Scan for the cell matching the given text and deliver its (X, Y) coordinate at center. 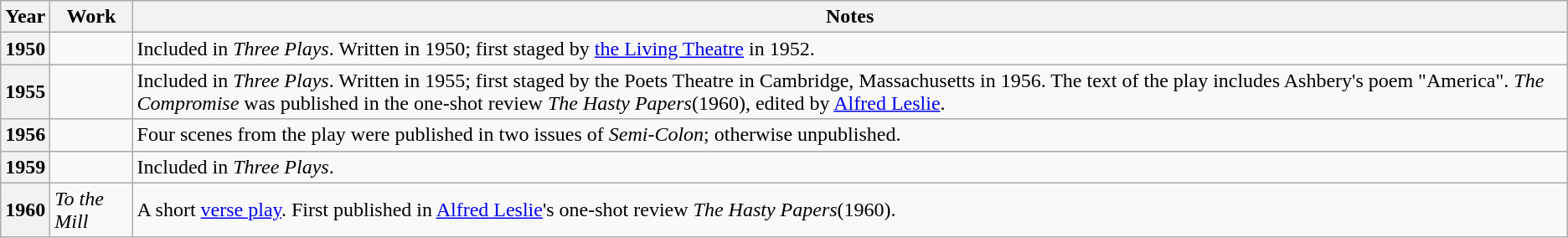
1950 (25, 49)
Notes (849, 17)
A short verse play. First published in Alfred Leslie's one-shot review The Hasty Papers(1960). (849, 210)
Year (25, 17)
Work (91, 17)
Included in Three Plays. (849, 167)
To the Mill (91, 210)
1959 (25, 167)
Included in Three Plays. Written in 1950; first staged by the Living Theatre in 1952. (849, 49)
1960 (25, 210)
1956 (25, 135)
1955 (25, 92)
Four scenes from the play were published in two issues of Semi-Colon; otherwise unpublished. (849, 135)
